Detect which cell encompasses the target text, then output its [x, y] center coordinate. 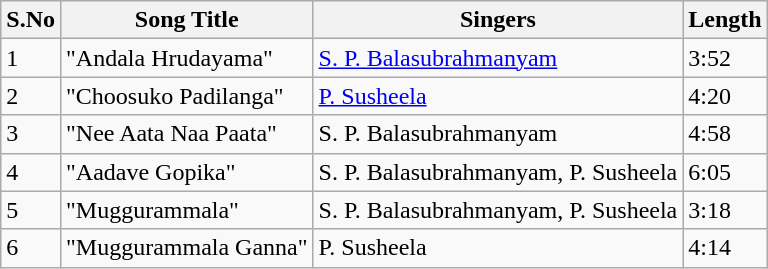
5 [31, 210]
3:18 [725, 210]
4 [31, 172]
"Nee Aata Naa Paata" [186, 134]
Length [725, 20]
"Muggurammala Ganna" [186, 248]
"Choosuko Padilanga" [186, 96]
Song Title [186, 20]
4:58 [725, 134]
2 [31, 96]
6:05 [725, 172]
3 [31, 134]
4:20 [725, 96]
"Muggurammala" [186, 210]
6 [31, 248]
"Aadave Gopika" [186, 172]
4:14 [725, 248]
Singers [498, 20]
"Andala Hrudayama" [186, 58]
3:52 [725, 58]
S.No [31, 20]
1 [31, 58]
